For the text-containing cell, return its midpoint in [X, Y] coordinate format. 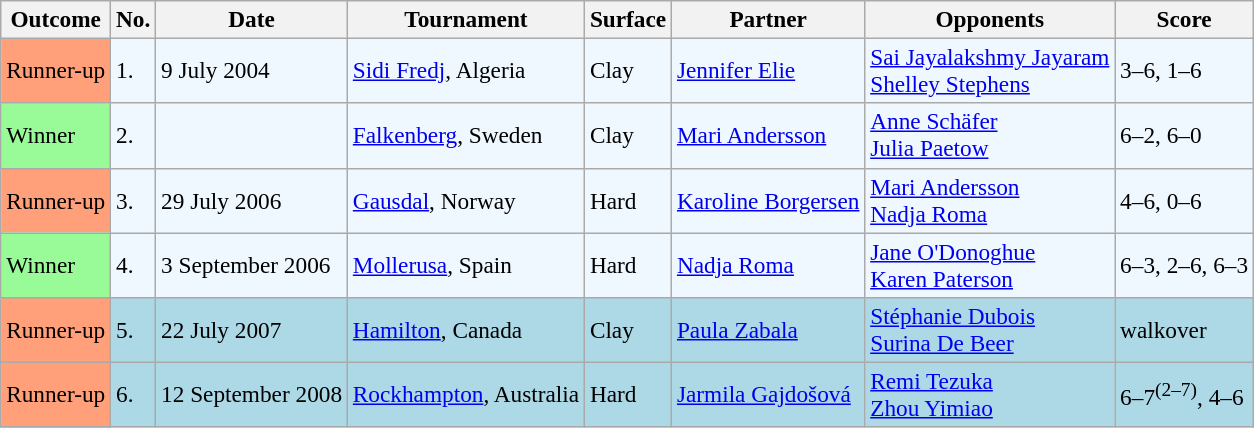
29 July 2006 [252, 200]
Opponents [990, 19]
6. [134, 394]
Mollerusa, Spain [466, 264]
2. [134, 136]
Nadja Roma [768, 264]
Jane O'Donoghue Karen Paterson [990, 264]
Mari Andersson Nadja Roma [990, 200]
4–6, 0–6 [1184, 200]
Score [1184, 19]
9 July 2004 [252, 70]
Surface [628, 19]
Jennifer Elie [768, 70]
Rockhampton, Australia [466, 394]
12 September 2008 [252, 394]
Outcome [56, 19]
4. [134, 264]
5. [134, 330]
Tournament [466, 19]
3–6, 1–6 [1184, 70]
1. [134, 70]
Partner [768, 19]
22 July 2007 [252, 330]
Sidi Fredj, Algeria [466, 70]
Stéphanie Dubois Surina De Beer [990, 330]
walkover [1184, 330]
Gausdal, Norway [466, 200]
3 September 2006 [252, 264]
Mari Andersson [768, 136]
3. [134, 200]
Karoline Borgersen [768, 200]
Hamilton, Canada [466, 330]
Remi Tezuka Zhou Yimiao [990, 394]
Paula Zabala [768, 330]
Date [252, 19]
Anne Schäfer Julia Paetow [990, 136]
6–2, 6–0 [1184, 136]
No. [134, 19]
6–3, 2–6, 6–3 [1184, 264]
Sai Jayalakshmy Jayaram Shelley Stephens [990, 70]
Jarmila Gajdošová [768, 394]
6–7(2–7), 4–6 [1184, 394]
Falkenberg, Sweden [466, 136]
